From the cell containing the given text, extract its center point as [x, y] coordinate. 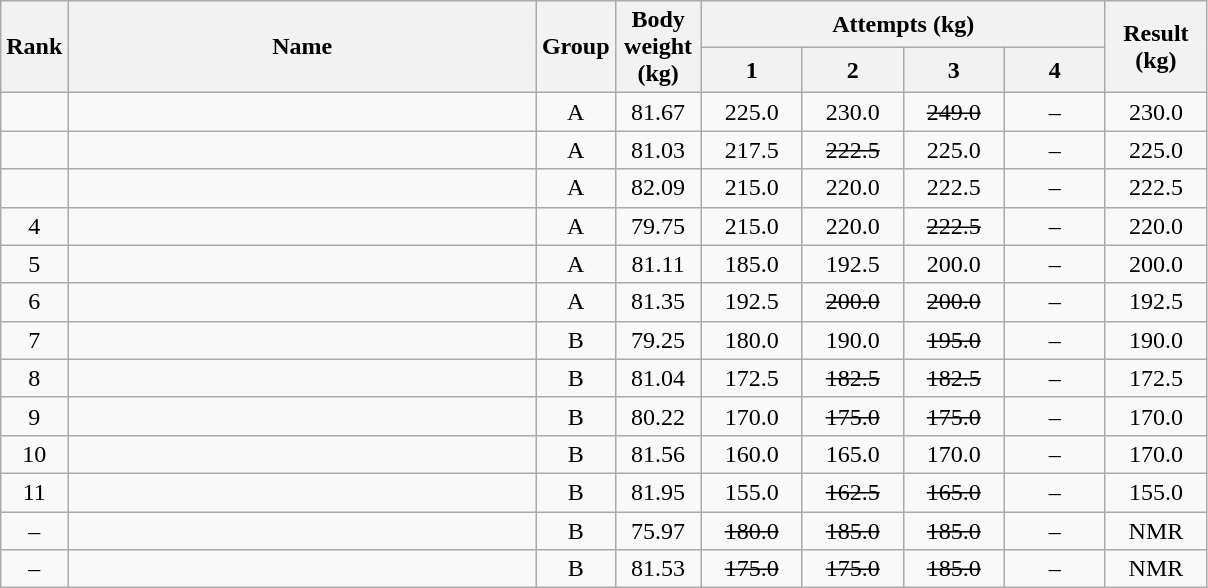
81.67 [658, 112]
Group [576, 47]
Attempts (kg) [903, 24]
10 [34, 454]
1 [752, 70]
2 [852, 70]
Rank [34, 47]
160.0 [752, 454]
5 [34, 264]
81.35 [658, 302]
9 [34, 416]
81.56 [658, 454]
81.53 [658, 569]
Result (kg) [1156, 47]
82.09 [658, 188]
80.22 [658, 416]
6 [34, 302]
11 [34, 492]
3 [954, 70]
79.25 [658, 340]
79.75 [658, 226]
217.5 [752, 150]
81.11 [658, 264]
81.04 [658, 378]
Name [302, 47]
8 [34, 378]
162.5 [852, 492]
7 [34, 340]
195.0 [954, 340]
81.03 [658, 150]
Body weight (kg) [658, 47]
75.97 [658, 531]
81.95 [658, 492]
249.0 [954, 112]
